Pinpoint the cell where the given text exists, returning its (X, Y) midpoint coordinate. 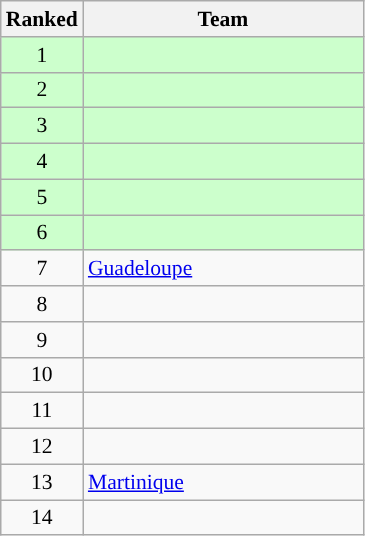
8 (42, 304)
12 (42, 447)
11 (42, 411)
1 (42, 55)
Martinique (223, 482)
Ranked (42, 19)
5 (42, 197)
Team (223, 19)
9 (42, 340)
14 (42, 518)
Guadeloupe (223, 269)
4 (42, 162)
2 (42, 90)
6 (42, 233)
13 (42, 482)
7 (42, 269)
3 (42, 126)
10 (42, 375)
